Find where the given text appears and provide that cell's center as [X, Y] coordinate. 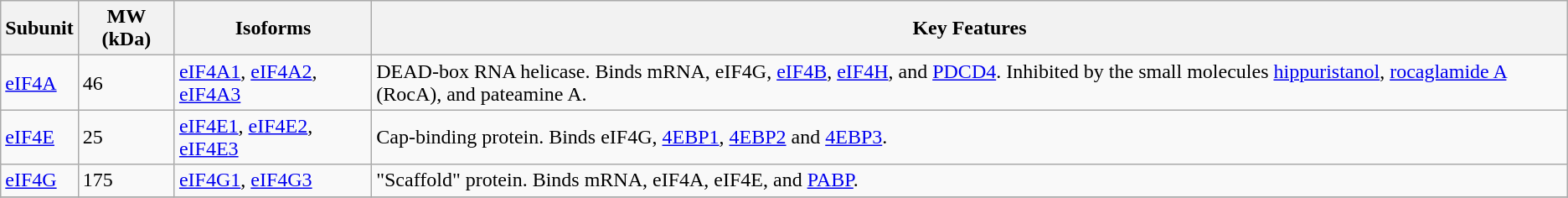
eIF4A [39, 82]
25 [126, 138]
MW (kDa) [126, 29]
eIF4A1, eIF4A2, eIF4A3 [273, 82]
Isoforms [273, 29]
eIF4G [39, 180]
175 [126, 180]
eIF4E [39, 138]
Key Features [970, 29]
Subunit [39, 29]
eIF4G1, eIF4G3 [273, 180]
46 [126, 82]
eIF4E1, eIF4E2, eIF4E3 [273, 138]
Cap-binding protein. Binds eIF4G, 4EBP1, 4EBP2 and 4EBP3. [970, 138]
"Scaffold" protein. Binds mRNA, eIF4A, eIF4E, and PABP. [970, 180]
